Extract the [X, Y] coordinate from the center of the cell holding the provided text.  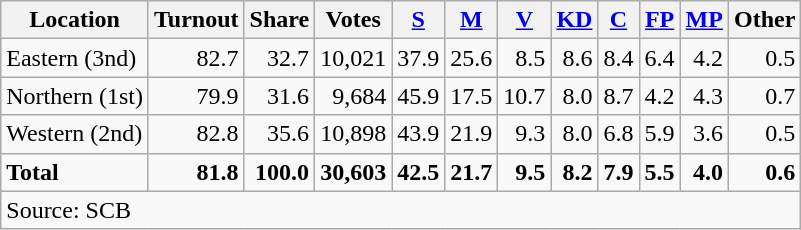
45.9 [418, 96]
KD [574, 20]
M [472, 20]
79.9 [196, 96]
30,603 [354, 172]
37.9 [418, 58]
S [418, 20]
Northern (1st) [75, 96]
5.9 [660, 134]
MP [704, 20]
Other [764, 20]
Eastern (3nd) [75, 58]
7.9 [618, 172]
4.0 [704, 172]
9.3 [524, 134]
Turnout [196, 20]
9.5 [524, 172]
17.5 [472, 96]
V [524, 20]
82.7 [196, 58]
32.7 [280, 58]
8.6 [574, 58]
0.6 [764, 172]
Votes [354, 20]
5.5 [660, 172]
9,684 [354, 96]
6.8 [618, 134]
10,898 [354, 134]
8.5 [524, 58]
8.7 [618, 96]
82.8 [196, 134]
Western (2nd) [75, 134]
8.2 [574, 172]
21.9 [472, 134]
21.7 [472, 172]
6.4 [660, 58]
3.6 [704, 134]
Source: SCB [401, 210]
100.0 [280, 172]
C [618, 20]
0.7 [764, 96]
81.8 [196, 172]
10.7 [524, 96]
FP [660, 20]
Share [280, 20]
10,021 [354, 58]
43.9 [418, 134]
8.4 [618, 58]
Location [75, 20]
25.6 [472, 58]
35.6 [280, 134]
Total [75, 172]
31.6 [280, 96]
42.5 [418, 172]
4.3 [704, 96]
